Locate the cell with the specified text and output its [x, y] center coordinate. 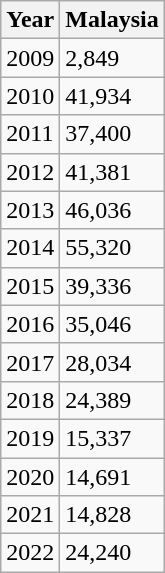
2019 [30, 438]
2020 [30, 477]
24,240 [112, 553]
28,034 [112, 362]
55,320 [112, 248]
14,691 [112, 477]
2011 [30, 134]
2018 [30, 400]
24,389 [112, 400]
35,046 [112, 324]
2022 [30, 553]
2009 [30, 58]
15,337 [112, 438]
2013 [30, 210]
2021 [30, 515]
14,828 [112, 515]
37,400 [112, 134]
41,934 [112, 96]
39,336 [112, 286]
2,849 [112, 58]
2016 [30, 324]
2015 [30, 286]
2012 [30, 172]
Year [30, 20]
2010 [30, 96]
46,036 [112, 210]
2014 [30, 248]
2017 [30, 362]
Malaysia [112, 20]
41,381 [112, 172]
